Detect which cell encompasses the target text, then output its [X, Y] center coordinate. 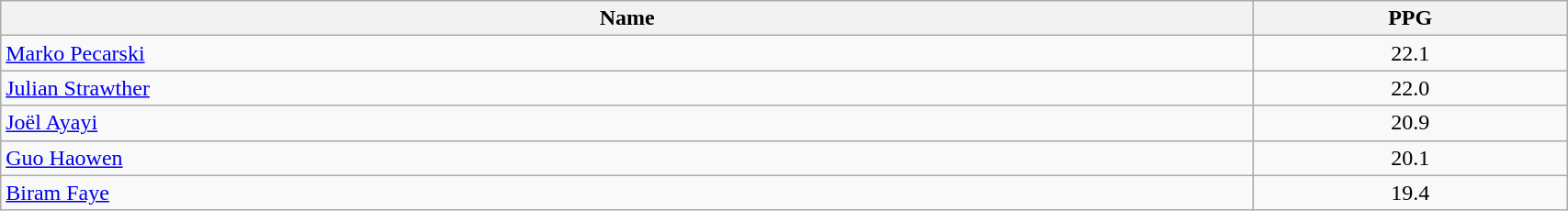
20.1 [1411, 158]
Guo Haowen [627, 158]
22.1 [1411, 53]
Biram Faye [627, 193]
22.0 [1411, 88]
PPG [1411, 18]
20.9 [1411, 123]
Julian Strawther [627, 88]
19.4 [1411, 193]
Joël Ayayi [627, 123]
Name [627, 18]
Marko Pecarski [627, 53]
